Return the [x, y] coordinate for the center point of the cell that contains the specified text.  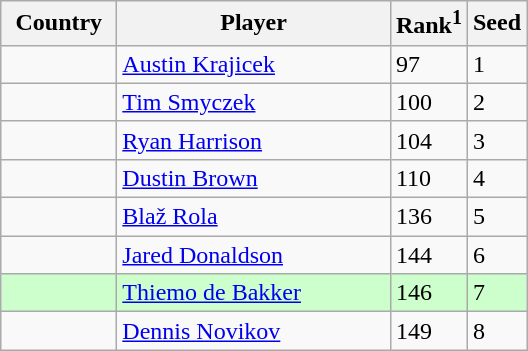
Rank1 [428, 24]
Dennis Novikov [254, 331]
146 [428, 293]
104 [428, 140]
Jared Donaldson [254, 255]
Austin Krajicek [254, 64]
Tim Smyczek [254, 102]
136 [428, 217]
Dustin Brown [254, 178]
97 [428, 64]
6 [496, 255]
110 [428, 178]
4 [496, 178]
2 [496, 102]
Country [59, 24]
149 [428, 331]
Seed [496, 24]
144 [428, 255]
100 [428, 102]
Blaž Rola [254, 217]
Ryan Harrison [254, 140]
1 [496, 64]
Player [254, 24]
8 [496, 331]
Thiemo de Bakker [254, 293]
5 [496, 217]
7 [496, 293]
3 [496, 140]
